Identify which cell holds the provided text, then report its (x, y) central coordinate. 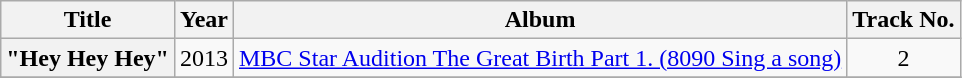
"Hey Hey Hey" (88, 58)
MBC Star Audition The Great Birth Part 1. (8090 Sing a song) (540, 58)
2013 (204, 58)
Album (540, 20)
Track No. (904, 20)
Title (88, 20)
Year (204, 20)
2 (904, 58)
